Output the [x, y] coordinate of the center of the cell containing the given text.  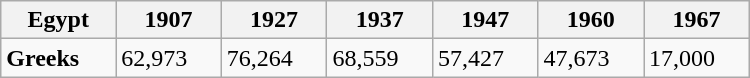
1960 [591, 20]
Greeks [58, 58]
1967 [697, 20]
47,673 [591, 58]
1907 [169, 20]
1947 [485, 20]
57,427 [485, 58]
76,264 [274, 58]
68,559 [380, 58]
Egypt [58, 20]
62,973 [169, 58]
17,000 [697, 58]
1937 [380, 20]
1927 [274, 20]
